Detect which cell encompasses the target text, then output its (X, Y) center coordinate. 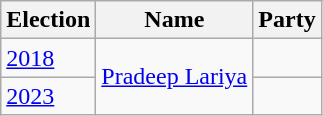
2018 (48, 58)
2023 (48, 96)
Name (174, 20)
Pradeep Lariya (174, 77)
Party (287, 20)
Election (48, 20)
